Return [X, Y] of the center of cell containing provided text 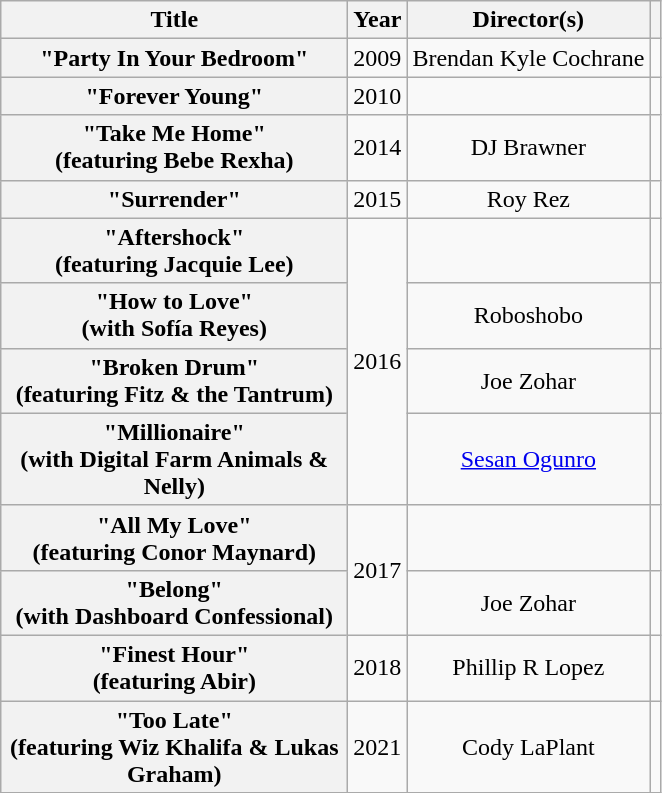
"Finest Hour"(featuring Abir) [174, 668]
Roy Rez [528, 199]
2009 [378, 58]
2021 [378, 746]
Roboshobo [528, 316]
2016 [378, 362]
"Take Me Home"(featuring Bebe Rexha) [174, 148]
2018 [378, 668]
"Party In Your Bedroom" [174, 58]
"How to Love"(with Sofía Reyes) [174, 316]
Sesan Ogunro [528, 459]
"Broken Drum"(featuring Fitz & the Tantrum) [174, 380]
2010 [378, 96]
Year [378, 20]
2014 [378, 148]
"Millionaire"(with Digital Farm Animals & Nelly) [174, 459]
Director(s) [528, 20]
Brendan Kyle Cochrane [528, 58]
DJ Brawner [528, 148]
Title [174, 20]
"Belong"(with Dashboard Confessional) [174, 602]
Cody LaPlant [528, 746]
"All My Love"(featuring Conor Maynard) [174, 538]
"Forever Young" [174, 96]
2017 [378, 570]
2015 [378, 199]
Phillip R Lopez [528, 668]
"Surrender" [174, 199]
"Too Late"(featuring Wiz Khalifa & Lukas Graham) [174, 746]
"Aftershock"(featuring Jacquie Lee) [174, 250]
